Locate the cell with the specified text and output its [X, Y] center coordinate. 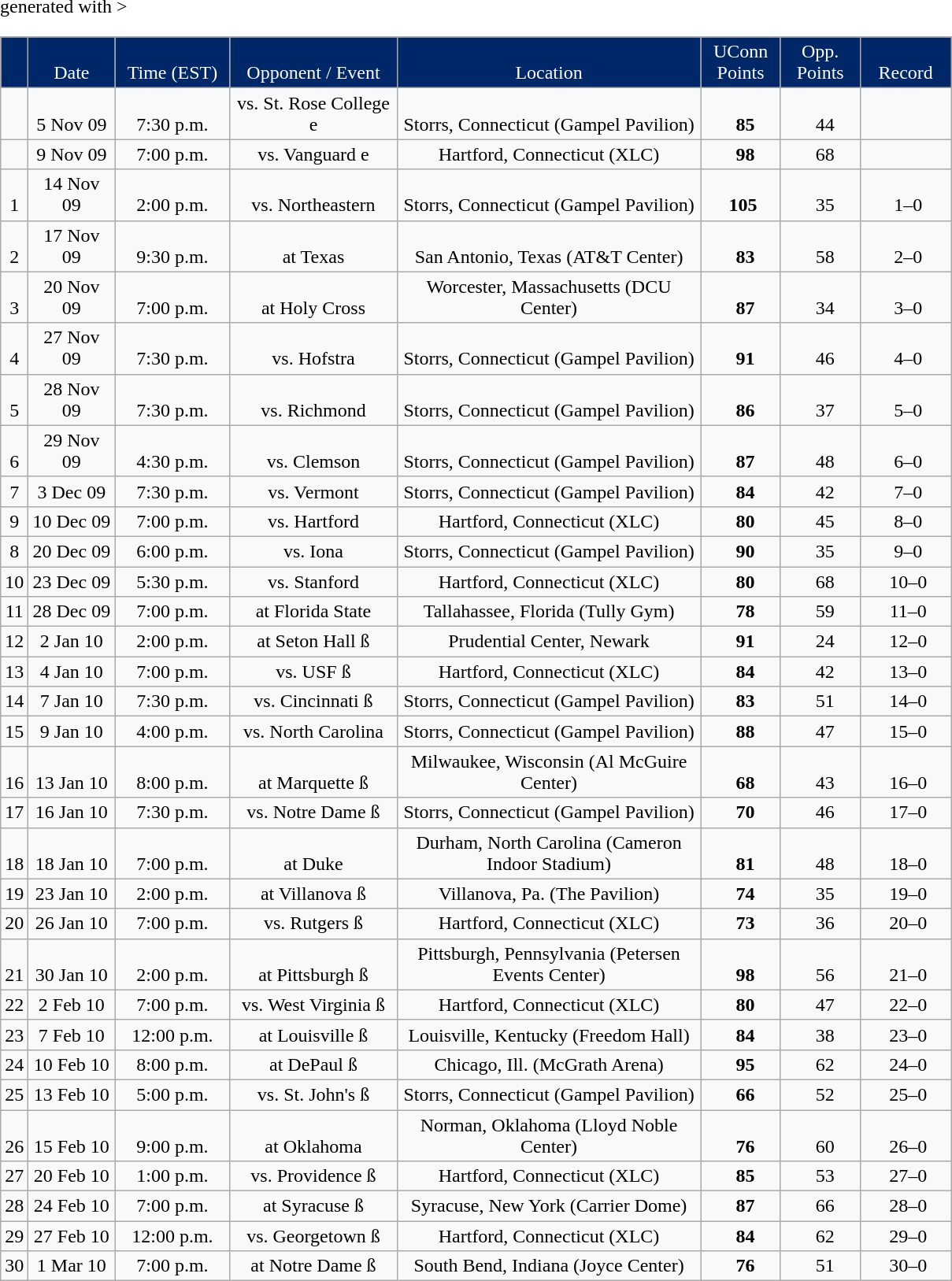
at Pittsburgh ß [313, 964]
22 [14, 1005]
2 Jan 10 [72, 642]
10 [14, 582]
vs. St. Rose College e [313, 113]
at Marquette ß [313, 772]
86 [740, 400]
vs. North Carolina [313, 731]
Opponent / Event [313, 63]
vs. Cincinnati ß [313, 702]
2–0 [906, 246]
Norman, Oklahoma (Lloyd Noble Center) [549, 1135]
45 [820, 521]
53 [820, 1176]
UConn Points [740, 63]
Worcester, Massachusetts (DCU Center) [549, 298]
16–0 [906, 772]
at Villanova ß [313, 894]
13–0 [906, 672]
vs. Clemson [313, 450]
6–0 [906, 450]
vs. USF ß [313, 672]
16 [14, 772]
28 Nov 09 [72, 400]
25 [14, 1094]
73 [740, 924]
21–0 [906, 964]
2 [14, 246]
74 [740, 894]
19 [14, 894]
24–0 [906, 1064]
58 [820, 246]
23–0 [906, 1035]
8 [14, 551]
8–0 [906, 521]
1 [14, 195]
23 [14, 1035]
30 [14, 1266]
vs. Stanford [313, 582]
6 [14, 450]
15 [14, 731]
Tallahassee, Florida (Tully Gym) [549, 612]
3–0 [906, 298]
Prudential Center, Newark [549, 642]
81 [740, 853]
15–0 [906, 731]
at Florida State [313, 612]
vs. Georgetown ß [313, 1236]
9:00 p.m. [172, 1135]
5–0 [906, 400]
15 Feb 10 [72, 1135]
29 [14, 1236]
5 [14, 400]
23 Jan 10 [72, 894]
1:00 p.m. [172, 1176]
Chicago, Ill. (McGrath Arena) [549, 1064]
20 [14, 924]
at Louisville ß [313, 1035]
at Holy Cross [313, 298]
90 [740, 551]
9–0 [906, 551]
5 Nov 09 [72, 113]
26 Jan 10 [72, 924]
95 [740, 1064]
24 Feb 10 [72, 1206]
28 [14, 1206]
1 Mar 10 [72, 1266]
Pittsburgh, Pennsylvania (Petersen Events Center) [549, 964]
23 Dec 09 [72, 582]
4–0 [906, 348]
36 [820, 924]
27 Feb 10 [72, 1236]
6:00 p.m. [172, 551]
12 [14, 642]
vs. Hofstra [313, 348]
27–0 [906, 1176]
30 Jan 10 [72, 964]
14 [14, 702]
7 Feb 10 [72, 1035]
2 Feb 10 [72, 1005]
vs. West Virginia ß [313, 1005]
1–0 [906, 195]
at Duke [313, 853]
20 Feb 10 [72, 1176]
17 Nov 09 [72, 246]
59 [820, 612]
20 Dec 09 [72, 551]
7–0 [906, 491]
9 Jan 10 [72, 731]
14 Nov 09 [72, 195]
9 [14, 521]
vs. Hartford [313, 521]
vs. Notre Dame ß [313, 813]
Durham, North Carolina (Cameron Indoor Stadium) [549, 853]
34 [820, 298]
18–0 [906, 853]
105 [740, 195]
60 [820, 1135]
25–0 [906, 1094]
52 [820, 1094]
7 Jan 10 [72, 702]
Opp. Points [820, 63]
13 [14, 672]
20–0 [906, 924]
3 Dec 09 [72, 491]
26–0 [906, 1135]
43 [820, 772]
4:30 p.m. [172, 450]
Syracuse, New York (Carrier Dome) [549, 1206]
26 [14, 1135]
4:00 p.m. [172, 731]
at Seton Hall ß [313, 642]
17–0 [906, 813]
11 [14, 612]
7 [14, 491]
37 [820, 400]
29–0 [906, 1236]
vs. Rutgers ß [313, 924]
20 Nov 09 [72, 298]
38 [820, 1035]
Milwaukee, Wisconsin (Al McGuire Center) [549, 772]
27 Nov 09 [72, 348]
18 [14, 853]
vs. Vanguard e [313, 154]
13 Jan 10 [72, 772]
19–0 [906, 894]
13 Feb 10 [72, 1094]
78 [740, 612]
29 Nov 09 [72, 450]
18 Jan 10 [72, 853]
3 [14, 298]
10–0 [906, 582]
South Bend, Indiana (Joyce Center) [549, 1266]
5:00 p.m. [172, 1094]
10 Feb 10 [72, 1064]
30–0 [906, 1266]
88 [740, 731]
11–0 [906, 612]
Time (EST) [172, 63]
14–0 [906, 702]
Louisville, Kentucky (Freedom Hall) [549, 1035]
vs. Iona [313, 551]
Villanova, Pa. (The Pavilion) [549, 894]
16 Jan 10 [72, 813]
9:30 p.m. [172, 246]
27 [14, 1176]
10 Dec 09 [72, 521]
4 Jan 10 [72, 672]
17 [14, 813]
at Syracuse ß [313, 1206]
70 [740, 813]
San Antonio, Texas (AT&T Center) [549, 246]
at Texas [313, 246]
4 [14, 348]
at Oklahoma [313, 1135]
56 [820, 964]
5:30 p.m. [172, 582]
Record [906, 63]
vs. Vermont [313, 491]
at Notre Dame ß [313, 1266]
9 Nov 09 [72, 154]
vs. St. John's ß [313, 1094]
at DePaul ß [313, 1064]
vs. Northeastern [313, 195]
28–0 [906, 1206]
44 [820, 113]
Location [549, 63]
12–0 [906, 642]
21 [14, 964]
vs. Richmond [313, 400]
Date [72, 63]
vs. Providence ß [313, 1176]
22–0 [906, 1005]
28 Dec 09 [72, 612]
